For the text-containing cell, return its midpoint in (X, Y) coordinate format. 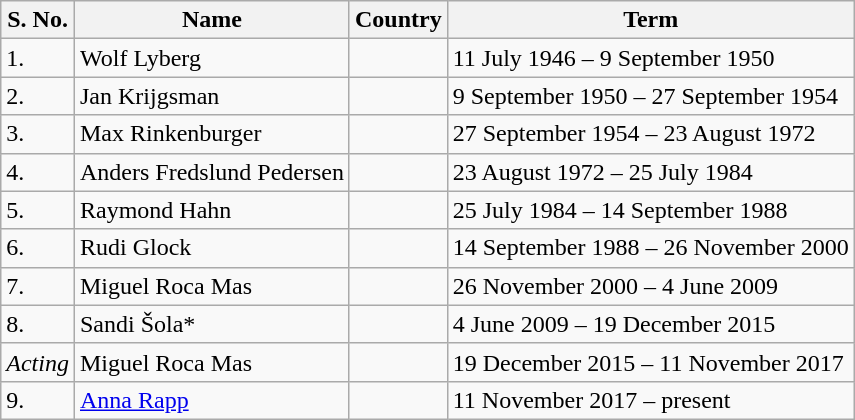
Sandi Šola* (212, 324)
11 July 1946 – 9 September 1950 (650, 58)
11 November 2017 – present (650, 400)
8. (38, 324)
6. (38, 248)
19 December 2015 – 11 November 2017 (650, 362)
Anna Rapp (212, 400)
Term (650, 20)
Raymond Hahn (212, 210)
Max Rinkenburger (212, 134)
26 November 2000 – 4 June 2009 (650, 286)
4. (38, 172)
2. (38, 96)
14 September 1988 – 26 November 2000 (650, 248)
3. (38, 134)
25 July 1984 – 14 September 1988 (650, 210)
S. No. (38, 20)
5. (38, 210)
Wolf Lyberg (212, 58)
Jan Krijgsman (212, 96)
Rudi Glock (212, 248)
23 August 1972 – 25 July 1984 (650, 172)
9 September 1950 – 27 September 1954 (650, 96)
7. (38, 286)
1. (38, 58)
Acting (38, 362)
27 September 1954 – 23 August 1972 (650, 134)
9. (38, 400)
Name (212, 20)
Country (398, 20)
Anders Fredslund Pedersen (212, 172)
4 June 2009 – 19 December 2015 (650, 324)
